Output the [X, Y] coordinate of the center of the cell containing the given text.  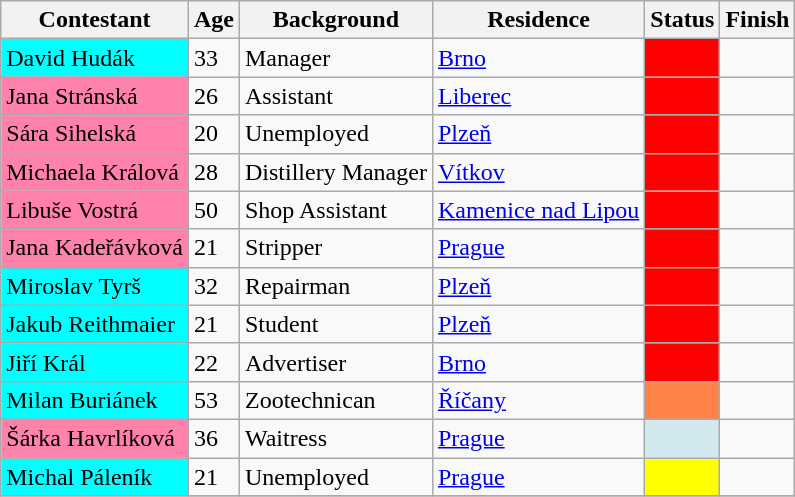
Jana Stránská [95, 96]
53 [214, 400]
22 [214, 362]
Assistant [336, 96]
Student [336, 324]
Contestant [95, 20]
Říčany [538, 400]
Kamenice nad Lipou [538, 210]
20 [214, 134]
36 [214, 438]
Zootechnican [336, 400]
David Hudák [95, 58]
Age [214, 20]
Status [682, 20]
Michal Páleník [95, 477]
Manager [336, 58]
Finish [758, 20]
Shop Assistant [336, 210]
Jana Kadeřávková [95, 248]
Jiří Král [95, 362]
Vítkov [538, 172]
Distillery Manager [336, 172]
Waitress [336, 438]
Michaela Králová [95, 172]
Background [336, 20]
Repairman [336, 286]
Miroslav Tyrš [95, 286]
Liberec [538, 96]
Residence [538, 20]
Jakub Reithmaier [95, 324]
Milan Buriánek [95, 400]
Stripper [336, 248]
Šárka Havrlíková [95, 438]
26 [214, 96]
50 [214, 210]
Libuše Vostrá [95, 210]
28 [214, 172]
33 [214, 58]
32 [214, 286]
Sára Sihelská [95, 134]
Advertiser [336, 362]
